Return [x, y] of the center of cell containing provided text 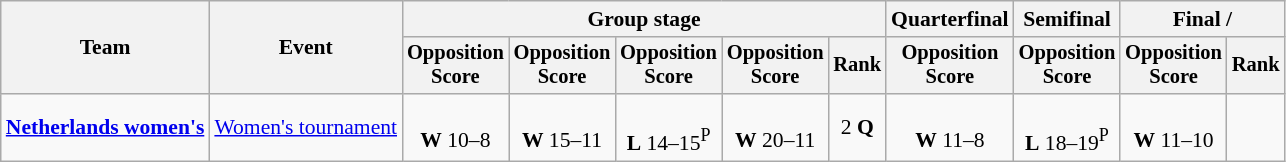
W 11–8 [950, 128]
L 18–19P [1068, 128]
2 Q [857, 128]
Netherlands women's [106, 128]
W 15–11 [562, 128]
Event [306, 48]
W 10–8 [456, 128]
Women's tournament [306, 128]
Final / [1202, 19]
Quarterfinal [950, 19]
W 11–10 [1174, 128]
Group stage [644, 19]
Team [106, 48]
L 14–15P [668, 128]
Semifinal [1068, 19]
W 20–11 [776, 128]
